Capture the cell that displays the provided text and extract its (X, Y) central coordinate. 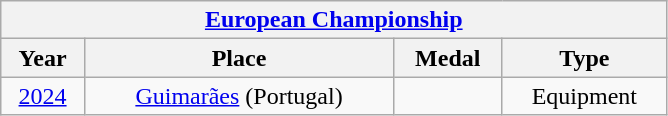
Guimarães (Portugal) (238, 96)
Year (43, 58)
Medal (448, 58)
Equipment (584, 96)
European Championship (334, 20)
2024 (43, 96)
Type (584, 58)
Place (238, 58)
